Find where the given text appears and provide that cell's center as [X, Y] coordinate. 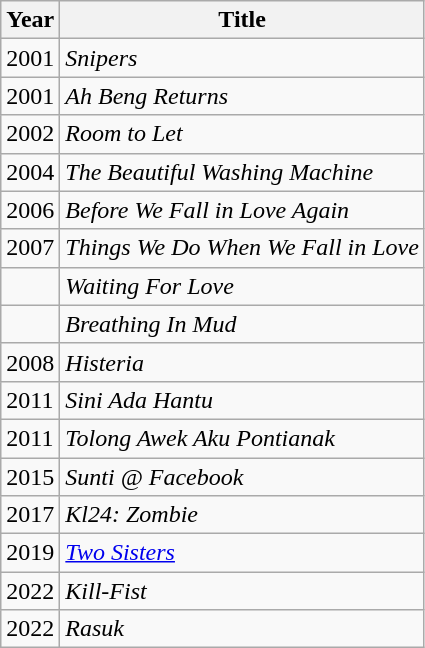
Things We Do When We Fall in Love [242, 248]
Histeria [242, 362]
2007 [30, 248]
2015 [30, 477]
Waiting For Love [242, 286]
Sunti @ Facebook [242, 477]
Rasuk [242, 629]
Title [242, 20]
The Beautiful Washing Machine [242, 172]
Sini Ada Hantu [242, 400]
2008 [30, 362]
2002 [30, 134]
Ah Beng Returns [242, 96]
2019 [30, 553]
Two Sisters [242, 553]
Snipers [242, 58]
2017 [30, 515]
Room to Let [242, 134]
Kill-Fist [242, 591]
Kl24: Zombie [242, 515]
2004 [30, 172]
Year [30, 20]
Breathing In Mud [242, 324]
Before We Fall in Love Again [242, 210]
Tolong Awek Aku Pontianak [242, 438]
2006 [30, 210]
